Locate the cell with the specified text and output its (X, Y) center coordinate. 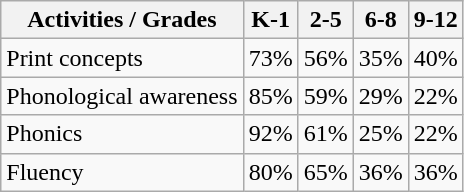
92% (270, 134)
29% (380, 96)
Phonics (122, 134)
40% (436, 58)
Phonological awareness (122, 96)
85% (270, 96)
59% (326, 96)
80% (270, 172)
56% (326, 58)
61% (326, 134)
Activities / Grades (122, 20)
K-1 (270, 20)
Fluency (122, 172)
9-12 (436, 20)
6-8 (380, 20)
Print concepts (122, 58)
65% (326, 172)
2-5 (326, 20)
35% (380, 58)
25% (380, 134)
73% (270, 58)
